Determine the (x, y) coordinate at the center of the cell enclosing the given text.  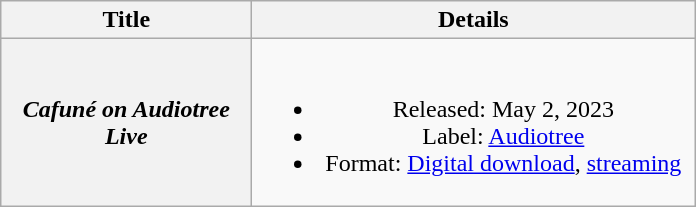
Details (474, 20)
Released: May 2, 2023Label: AudiotreeFormat: Digital download, streaming (474, 122)
Title (126, 20)
Cafuné on Audiotree Live (126, 122)
